From the cell containing the given text, extract its center point as [X, Y] coordinate. 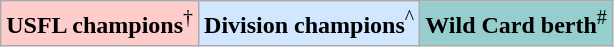
Wild Card berth# [516, 24]
USFL champions† [100, 24]
Division champions^ [310, 24]
